Extract the [X, Y] coordinate from the center of the cell holding the provided text.  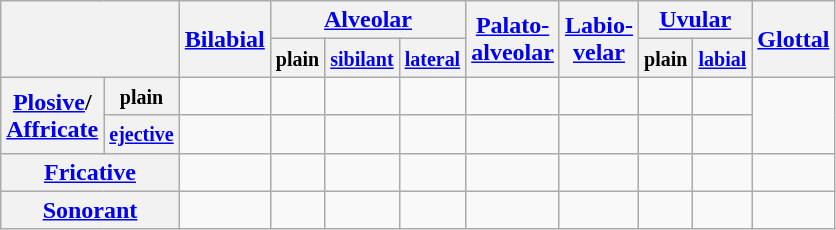
Uvular [696, 20]
labial [722, 58]
Labio-velar [598, 39]
Alveolar [368, 20]
Plosive/Affricate [52, 115]
Sonorant [90, 210]
Fricative [90, 172]
ejective [142, 134]
Glottal [794, 39]
Bilabial [224, 39]
Palato-alveolar [513, 39]
lateral [432, 58]
sibilant [362, 58]
